Search for the cell housing the specified text and yield its (x, y) center coordinate. 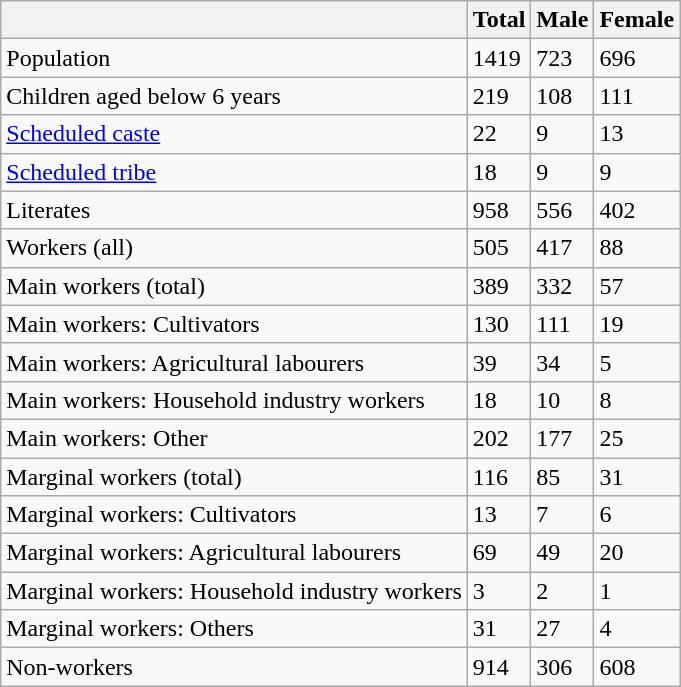
219 (499, 96)
69 (499, 553)
130 (499, 324)
696 (637, 58)
85 (562, 477)
556 (562, 210)
389 (499, 286)
Marginal workers (total) (234, 477)
Population (234, 58)
7 (562, 515)
39 (499, 362)
402 (637, 210)
723 (562, 58)
Main workers: Agricultural labourers (234, 362)
34 (562, 362)
3 (499, 591)
202 (499, 438)
Children aged below 6 years (234, 96)
Main workers: Other (234, 438)
8 (637, 400)
6 (637, 515)
Scheduled tribe (234, 172)
20 (637, 553)
Marginal workers: Agricultural labourers (234, 553)
Male (562, 20)
Literates (234, 210)
Main workers: Cultivators (234, 324)
57 (637, 286)
27 (562, 629)
Workers (all) (234, 248)
108 (562, 96)
25 (637, 438)
Marginal workers: Household industry workers (234, 591)
10 (562, 400)
1419 (499, 58)
19 (637, 324)
505 (499, 248)
49 (562, 553)
Scheduled caste (234, 134)
Main workers: Household industry workers (234, 400)
88 (637, 248)
Total (499, 20)
177 (562, 438)
2 (562, 591)
Marginal workers: Others (234, 629)
5 (637, 362)
332 (562, 286)
417 (562, 248)
Female (637, 20)
1 (637, 591)
Non-workers (234, 667)
Main workers (total) (234, 286)
306 (562, 667)
Marginal workers: Cultivators (234, 515)
608 (637, 667)
22 (499, 134)
116 (499, 477)
4 (637, 629)
914 (499, 667)
958 (499, 210)
